Provide the (x, y) coordinate of the cell's center where the given text is located.  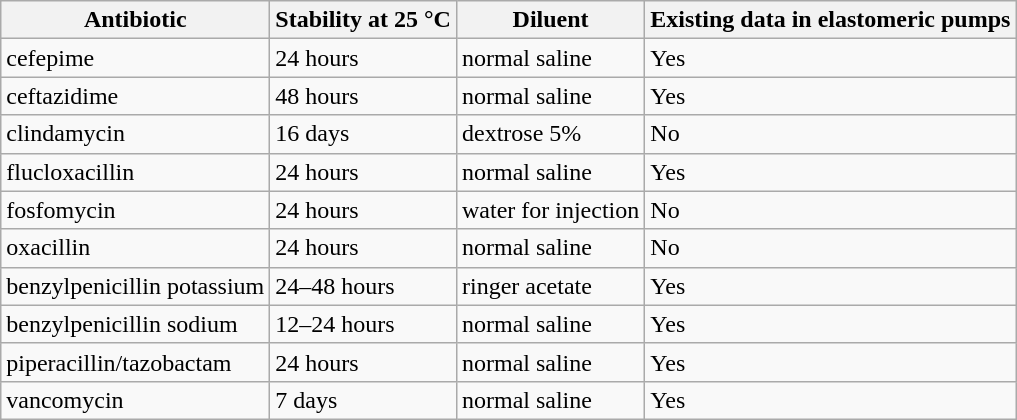
Existing data in elastomeric pumps (830, 20)
piperacillin/tazobactam (136, 362)
Stability at 25 °C (364, 20)
benzylpenicillin sodium (136, 324)
ringer acetate (550, 286)
vancomycin (136, 400)
ceftazidime (136, 96)
dextrose 5% (550, 134)
16 days (364, 134)
cefepime (136, 58)
Diluent (550, 20)
48 hours (364, 96)
7 days (364, 400)
clindamycin (136, 134)
Antibiotic (136, 20)
24–48 hours (364, 286)
fosfomycin (136, 210)
benzylpenicillin potassium (136, 286)
water for injection (550, 210)
flucloxacillin (136, 172)
oxacillin (136, 248)
12–24 hours (364, 324)
